Determine the (x, y) coordinate at the center of the cell enclosing the given text.  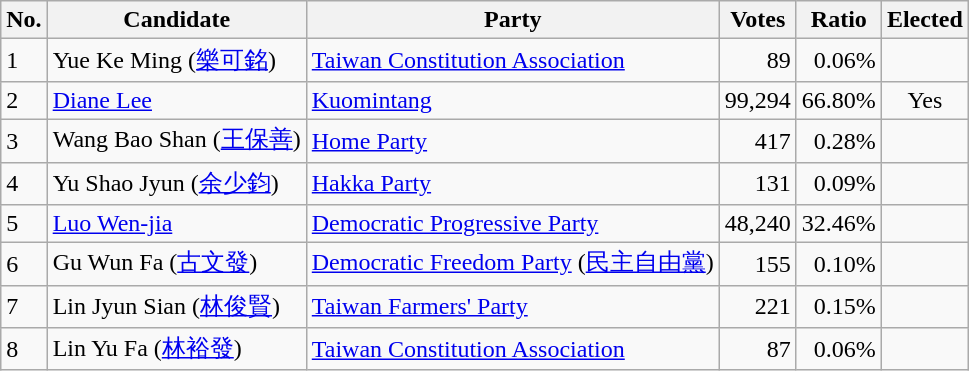
Democratic Freedom Party (民主自由黨) (512, 264)
Lin Jyun Sian (林俊賢) (176, 306)
Yes (924, 100)
Kuomintang (512, 100)
3 (24, 140)
Elected (924, 20)
417 (758, 140)
66.80% (838, 100)
Gu Wun Fa (古文發) (176, 264)
221 (758, 306)
Ratio (838, 20)
4 (24, 184)
0.28% (838, 140)
2 (24, 100)
Democratic Progressive Party (512, 224)
Lin Yu Fa (林裕發) (176, 350)
32.46% (838, 224)
155 (758, 264)
Taiwan Farmers' Party (512, 306)
Party (512, 20)
99,294 (758, 100)
Home Party (512, 140)
Candidate (176, 20)
Diane Lee (176, 100)
0.09% (838, 184)
Votes (758, 20)
Yu Shao Jyun (余少鈞) (176, 184)
5 (24, 224)
6 (24, 264)
89 (758, 60)
No. (24, 20)
48,240 (758, 224)
131 (758, 184)
Luo Wen-jia (176, 224)
Wang Bao Shan (王保善) (176, 140)
8 (24, 350)
Hakka Party (512, 184)
0.15% (838, 306)
Yue Ke Ming (樂可銘) (176, 60)
7 (24, 306)
1 (24, 60)
87 (758, 350)
0.10% (838, 264)
